Determine the [x, y] coordinate at the center of the cell enclosing the given text.  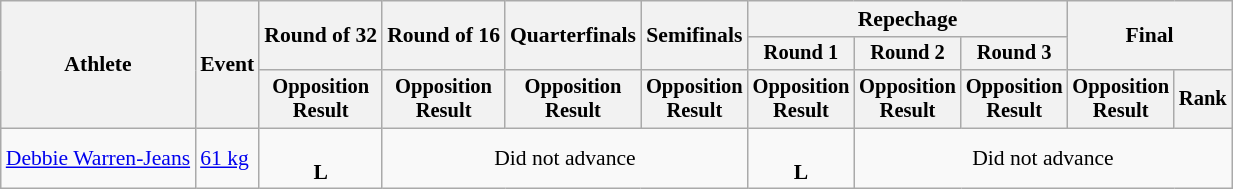
Semifinals [694, 36]
Round of 16 [444, 36]
Debbie Warren-Jeans [98, 158]
Round 2 [908, 54]
Athlete [98, 64]
61 kg [227, 158]
Final [1149, 36]
Round 1 [802, 54]
Event [227, 64]
Round 3 [1014, 54]
Quarterfinals [573, 36]
Round of 32 [320, 36]
Rank [1203, 99]
Repechage [908, 19]
